Capture the cell that displays the provided text and extract its (x, y) central coordinate. 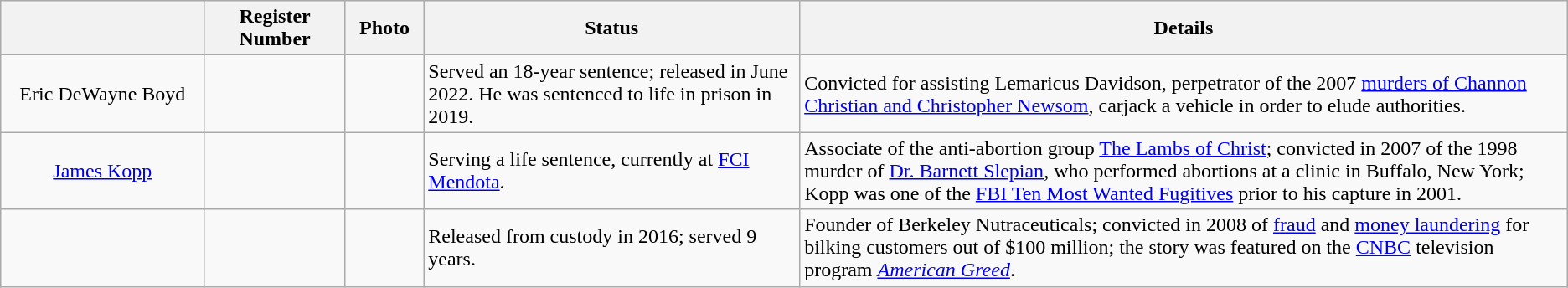
Register Number (275, 28)
Served an 18-year sentence; released in June 2022. He was sentenced to life in prison in 2019. (611, 94)
Eric DeWayne Boyd (102, 94)
Status (611, 28)
Photo (384, 28)
Details (1184, 28)
Serving a life sentence, currently at FCI Mendota. (611, 171)
James Kopp (102, 171)
Released from custody in 2016; served 9 years. (611, 248)
